Detect which cell encompasses the target text, then output its (x, y) center coordinate. 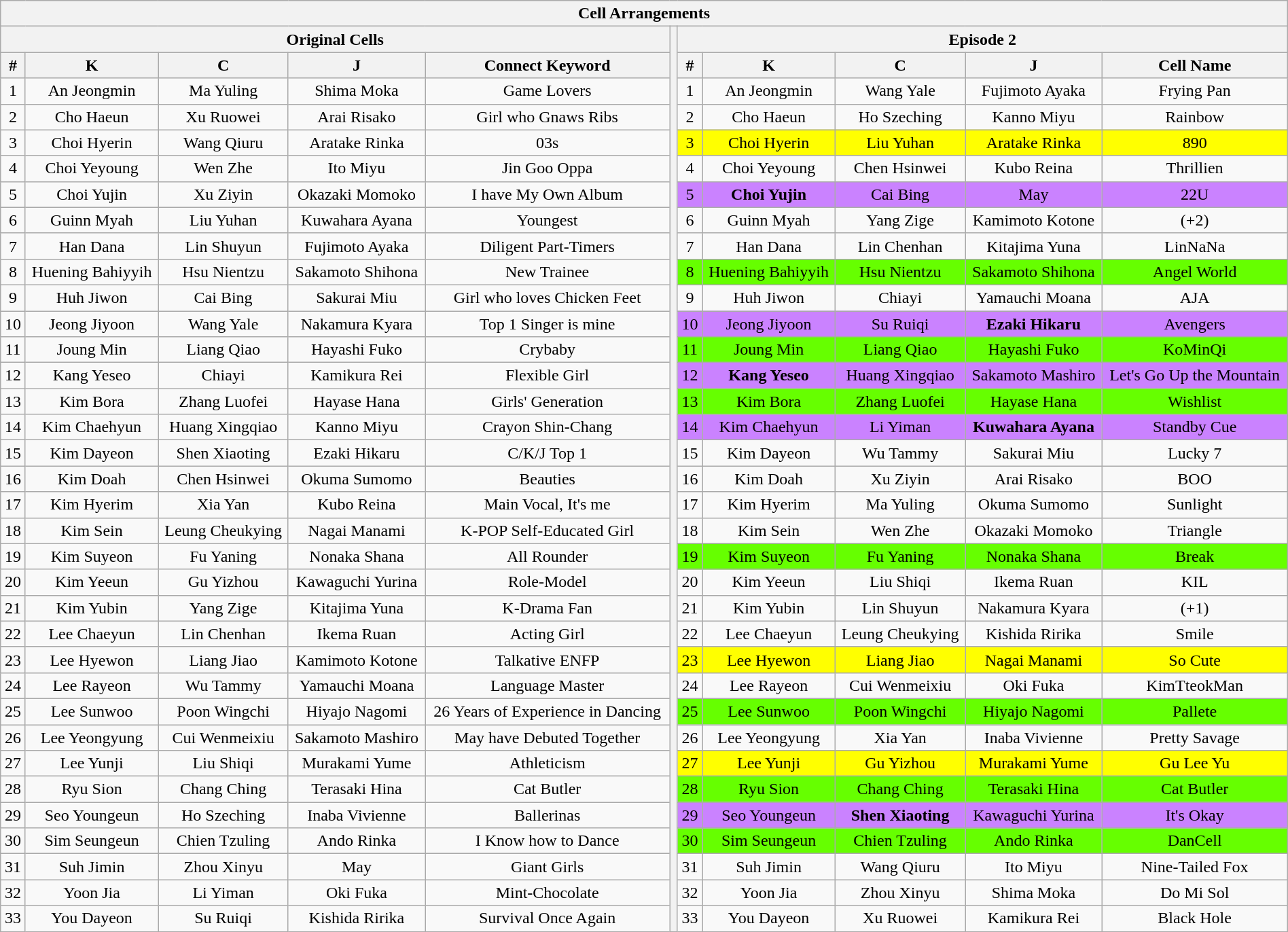
C/K/J Top 1 (548, 453)
Sunlight (1194, 505)
Nine-Tailed Fox (1194, 867)
Youngest (548, 220)
Crayon Shin-Chang (548, 427)
Lucky 7 (1194, 453)
New Trainee (548, 272)
KIL (1194, 582)
KimTteokMan (1194, 685)
890 (1194, 143)
May have Debuted Together (548, 737)
26 Years of Experience in Dancing (548, 711)
Talkative ENFP (548, 660)
Language Master (548, 685)
Black Hole (1194, 918)
I have My Own Album (548, 194)
Cell Name (1194, 65)
Let's Go Up the Mountain (1194, 376)
Game Lovers (548, 91)
Thrillien (1194, 168)
AJA (1194, 298)
Standby Cue (1194, 427)
Athleticism (548, 764)
Cell Arrangements (644, 14)
Rainbow (1194, 117)
Main Vocal, It's me (548, 505)
Diligent Part-Timers (548, 246)
Triangle (1194, 531)
DanCell (1194, 841)
K-POP Self-Educated Girl (548, 531)
Girl who loves Chicken Feet (548, 298)
Smile (1194, 634)
Acting Girl (548, 634)
Girls' Generation (548, 401)
03s (548, 143)
Role-Model (548, 582)
Top 1 Singer is mine (548, 324)
Wishlist (1194, 401)
Episode 2 (982, 39)
I Know how to Dance (548, 841)
(+1) (1194, 608)
All Rounder (548, 556)
It's Okay (1194, 815)
Avengers (1194, 324)
Gu Lee Yu (1194, 764)
Jin Goo Oppa (548, 168)
Flexible Girl (548, 376)
Break (1194, 556)
So Cute (1194, 660)
Angel World (1194, 272)
KoMinQi (1194, 350)
Beauties (548, 479)
Survival Once Again (548, 918)
Do Mi Sol (1194, 893)
Frying Pan (1194, 91)
Girl who Gnaws Ribs (548, 117)
(+2) (1194, 220)
Mint-Chocolate (548, 893)
Crybaby (548, 350)
Pallete (1194, 711)
22U (1194, 194)
Pretty Savage (1194, 737)
Original Cells (336, 39)
LinNaNa (1194, 246)
K-Drama Fan (548, 608)
BOO (1194, 479)
Ballerinas (548, 815)
Connect Keyword (548, 65)
Giant Girls (548, 867)
